Return the (X, Y) coordinate for the center point of the cell that contains the specified text.  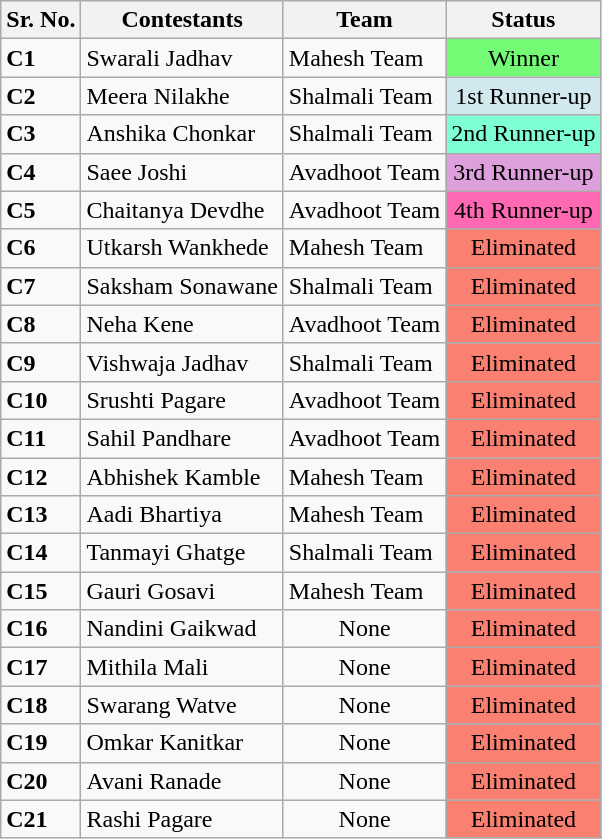
C16 (41, 629)
C7 (41, 286)
Status (524, 20)
Aadi Bhartiya (182, 515)
Winner (524, 58)
Nandini Gaikwad (182, 629)
Utkarsh Wankhede (182, 248)
Chaitanya Devdhe (182, 210)
4th Runner-up (524, 210)
C1 (41, 58)
Anshika Chonkar (182, 134)
Swarali Jadhav (182, 58)
Meera Nilakhe (182, 96)
C5 (41, 210)
Neha Kene (182, 324)
C17 (41, 667)
C3 (41, 134)
C10 (41, 400)
Gauri Gosavi (182, 591)
C2 (41, 96)
Srushti Pagare (182, 400)
Saee Joshi (182, 172)
C20 (41, 781)
Sahil Pandhare (182, 438)
3rd Runner-up (524, 172)
Vishwaja Jadhav (182, 362)
C18 (41, 705)
C21 (41, 819)
C12 (41, 477)
C19 (41, 743)
C9 (41, 362)
Contestants (182, 20)
C11 (41, 438)
Saksham Sonawane (182, 286)
2nd Runner-up (524, 134)
Omkar Kanitkar (182, 743)
1st Runner-up (524, 96)
Avani Ranade (182, 781)
C14 (41, 553)
Swarang Watve (182, 705)
C6 (41, 248)
Team (364, 20)
Sr. No. (41, 20)
Mithila Mali (182, 667)
C8 (41, 324)
Tanmayi Ghatge (182, 553)
C13 (41, 515)
C4 (41, 172)
C15 (41, 591)
Abhishek Kamble (182, 477)
Rashi Pagare (182, 819)
